Output the (X, Y) coordinate of the center of the cell containing the given text.  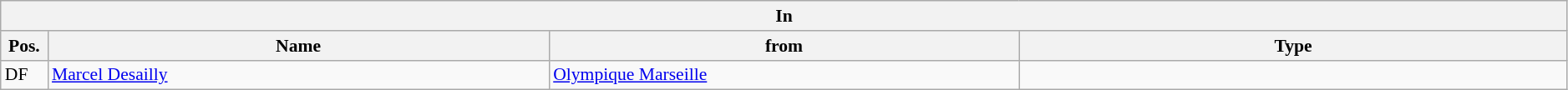
DF (24, 75)
Name (298, 46)
Olympique Marseille (784, 75)
Pos. (24, 46)
In (784, 16)
Type (1293, 46)
Marcel Desailly (298, 75)
from (784, 46)
